Pinpoint the cell where the given text exists, returning its [X, Y] midpoint coordinate. 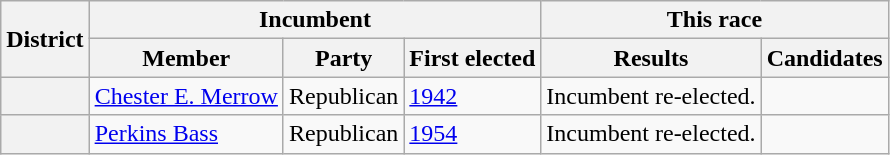
Incumbent [315, 20]
This race [714, 20]
1942 [472, 96]
Perkins Bass [186, 134]
Results [651, 58]
Member [186, 58]
Party [343, 58]
District [45, 39]
Candidates [824, 58]
Chester E. Merrow [186, 96]
First elected [472, 58]
1954 [472, 134]
